Return the (x, y) coordinate for the center point of the cell that contains the specified text.  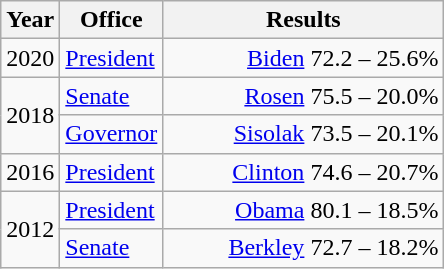
2012 (30, 229)
Clinton 74.6 – 20.7% (304, 172)
Sisolak 73.5 – 20.1% (304, 134)
Governor (112, 134)
Rosen 75.5 – 20.0% (304, 96)
Results (304, 20)
2018 (30, 115)
Berkley 72.7 – 18.2% (304, 248)
Biden 72.2 – 25.6% (304, 58)
2020 (30, 58)
2016 (30, 172)
Office (112, 20)
Year (30, 20)
Obama 80.1 – 18.5% (304, 210)
